Provide the [x, y] coordinate of the cell's center where the given text is located.  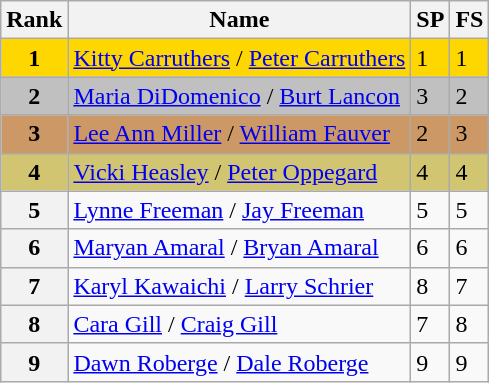
Maryan Amaral / Bryan Amaral [240, 248]
Karyl Kawaichi / Larry Schrier [240, 286]
Kitty Carruthers / Peter Carruthers [240, 58]
SP [430, 20]
Maria DiDomenico / Burt Lancon [240, 96]
Vicki Heasley / Peter Oppegard [240, 172]
Dawn Roberge / Dale Roberge [240, 362]
Lynne Freeman / Jay Freeman [240, 210]
Name [240, 20]
Lee Ann Miller / William Fauver [240, 134]
Cara Gill / Craig Gill [240, 324]
Rank [34, 20]
FS [470, 20]
